Identify which cell holds the provided text, then report its [x, y] central coordinate. 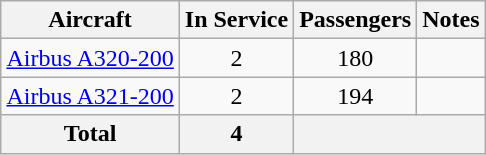
Airbus A321-200 [90, 96]
Notes [451, 20]
Aircraft [90, 20]
Passengers [356, 20]
4 [236, 134]
180 [356, 58]
In Service [236, 20]
Total [90, 134]
Airbus A320-200 [90, 58]
194 [356, 96]
